Detect which cell encompasses the target text, then output its [x, y] center coordinate. 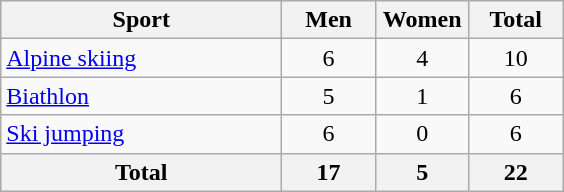
0 [422, 134]
Men [329, 20]
Sport [142, 20]
Alpine skiing [142, 58]
17 [329, 172]
Ski jumping [142, 134]
1 [422, 96]
Women [422, 20]
10 [516, 58]
4 [422, 58]
22 [516, 172]
Biathlon [142, 96]
